Scan for the cell matching the given text and deliver its (x, y) coordinate at center. 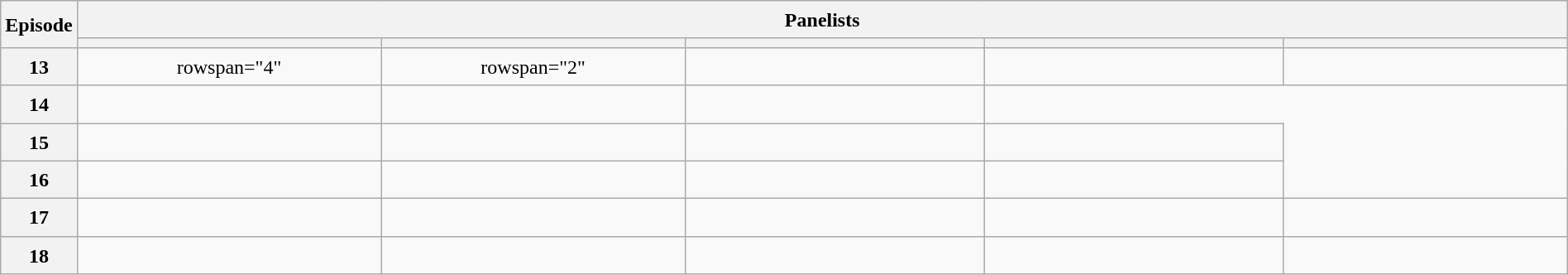
18 (39, 255)
17 (39, 218)
rowspan="2" (533, 66)
Panelists (822, 20)
15 (39, 142)
rowspan="4" (229, 66)
14 (39, 104)
Episode (39, 25)
13 (39, 66)
16 (39, 180)
